Output the [x, y] coordinate of the center of the cell containing the given text.  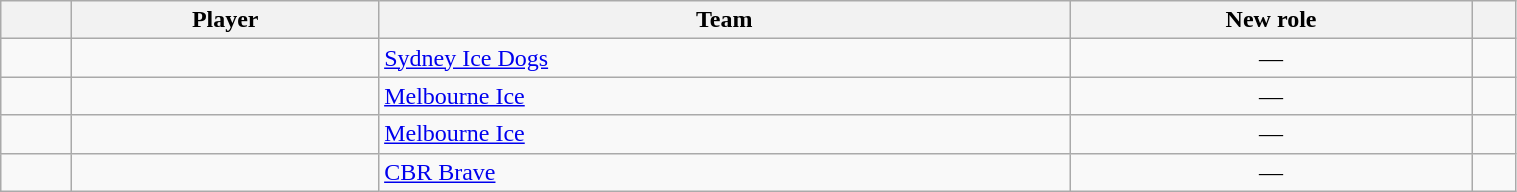
Sydney Ice Dogs [724, 58]
CBR Brave [724, 172]
Player [226, 20]
New role [1272, 20]
Team [724, 20]
